Search for the cell housing the specified text and yield its (X, Y) center coordinate. 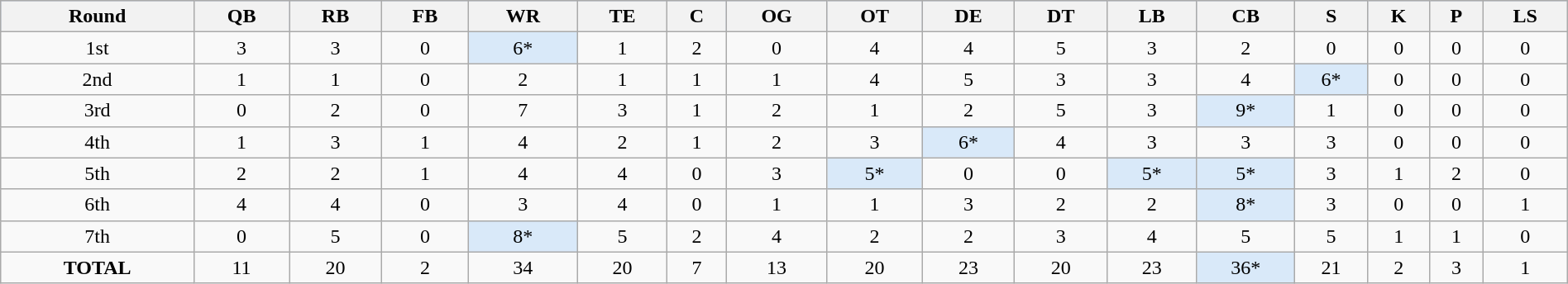
4th (98, 142)
21 (1331, 267)
DE (968, 17)
TOTAL (98, 267)
34 (523, 267)
7th (98, 236)
FB (425, 17)
1st (98, 48)
3rd (98, 111)
LS (1525, 17)
QB (241, 17)
36* (1245, 267)
13 (777, 267)
TE (622, 17)
C (696, 17)
9* (1245, 111)
RB (336, 17)
LB (1152, 17)
P (1457, 17)
OT (875, 17)
OG (777, 17)
11 (241, 267)
2nd (98, 79)
CB (1245, 17)
5th (98, 173)
S (1331, 17)
K (1399, 17)
Round (98, 17)
DT (1061, 17)
6th (98, 205)
WR (523, 17)
